Detect which cell encompasses the target text, then output its (x, y) center coordinate. 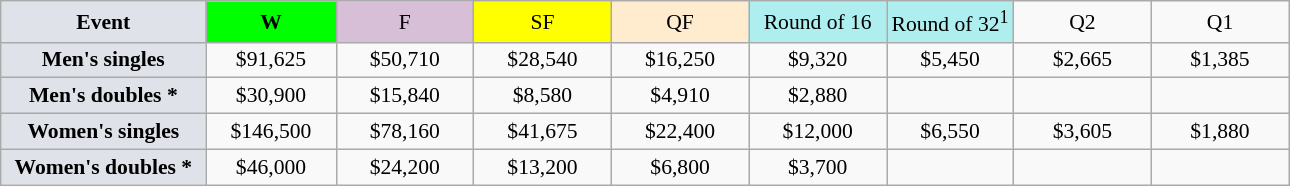
$30,900 (271, 96)
$6,800 (680, 167)
QF (680, 22)
$13,200 (543, 167)
W (271, 22)
Women's singles (104, 132)
$4,910 (680, 96)
$6,550 (950, 132)
$3,605 (1083, 132)
$8,580 (543, 96)
$22,400 (680, 132)
Women's doubles * (104, 167)
$5,450 (950, 60)
$146,500 (271, 132)
Round of 16 (818, 22)
$50,710 (405, 60)
Men's doubles * (104, 96)
$1,880 (1220, 132)
F (405, 22)
$24,200 (405, 167)
$78,160 (405, 132)
$91,625 (271, 60)
Q2 (1083, 22)
Q1 (1220, 22)
$9,320 (818, 60)
Round of 321 (950, 22)
$1,385 (1220, 60)
$12,000 (818, 132)
SF (543, 22)
$16,250 (680, 60)
$46,000 (271, 167)
Event (104, 22)
Men's singles (104, 60)
$28,540 (543, 60)
$41,675 (543, 132)
$2,880 (818, 96)
$2,665 (1083, 60)
$15,840 (405, 96)
$3,700 (818, 167)
